Pinpoint the cell where the given text exists, returning its (X, Y) midpoint coordinate. 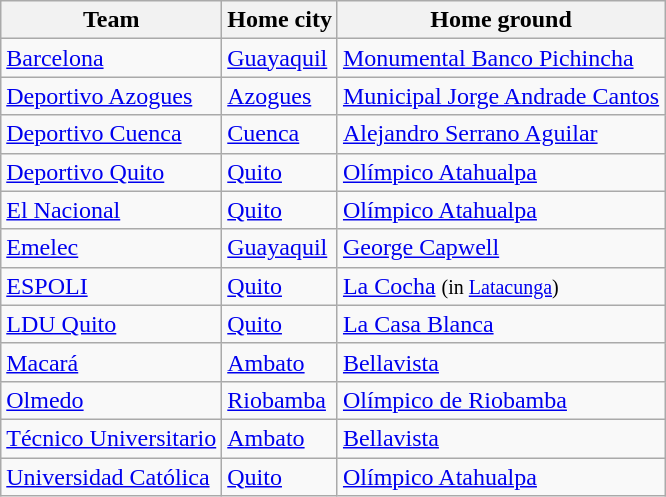
Home city (280, 20)
Cuenca (280, 134)
Olmedo (112, 400)
Barcelona (112, 58)
Macará (112, 362)
Alejandro Serrano Aguilar (500, 134)
Monumental Banco Pichincha (500, 58)
Emelec (112, 248)
Team (112, 20)
Deportivo Cuenca (112, 134)
El Nacional (112, 210)
Deportivo Quito (112, 172)
La Casa Blanca (500, 324)
Municipal Jorge Andrade Cantos (500, 96)
Técnico Universitario (112, 438)
Deportivo Azogues (112, 96)
ESPOLI (112, 286)
LDU Quito (112, 324)
Olímpico de Riobamba (500, 400)
Universidad Católica (112, 477)
Home ground (500, 20)
Azogues (280, 96)
La Cocha (in Latacunga) (500, 286)
Riobamba (280, 400)
George Capwell (500, 248)
